Search for the cell housing the specified text and yield its (x, y) center coordinate. 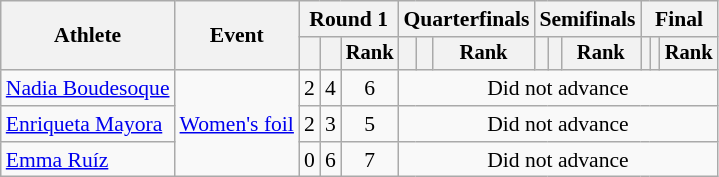
Enriqueta Mayora (88, 124)
Semifinals (587, 19)
Final (678, 19)
4 (330, 88)
Round 1 (348, 19)
5 (370, 124)
Women's foil (237, 124)
Quarterfinals (466, 19)
Athlete (88, 36)
3 (330, 124)
6 (370, 88)
Event (237, 36)
Nadia Boudesoque (88, 88)
